Detect which cell encompasses the target text, then output its (X, Y) center coordinate. 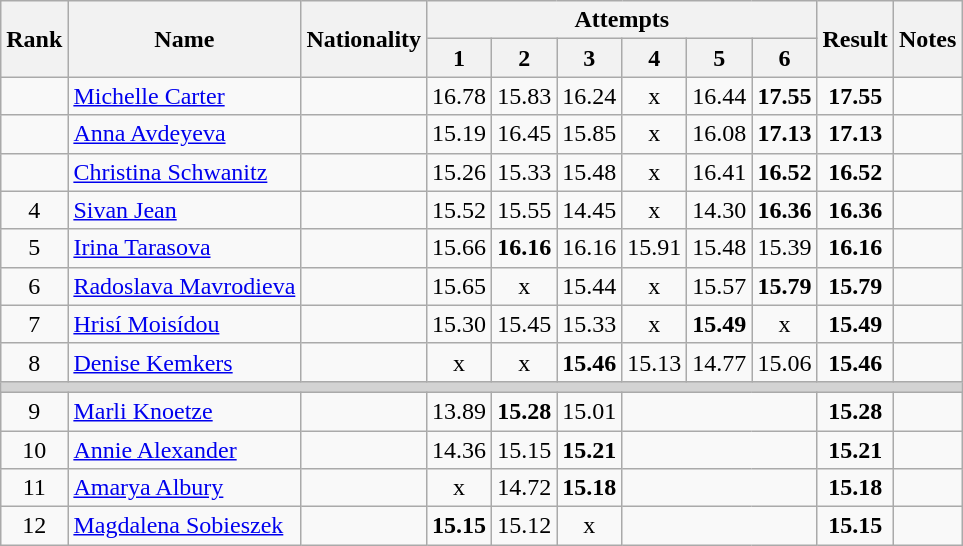
15.83 (524, 96)
9 (34, 411)
14.45 (590, 210)
Amarya Albury (184, 488)
2 (524, 58)
14.36 (460, 449)
14.72 (524, 488)
16.78 (460, 96)
14.30 (720, 210)
Anna Avdeyeva (184, 134)
1 (460, 58)
Attempts (622, 20)
Marli Knoetze (184, 411)
16.24 (590, 96)
Michelle Carter (184, 96)
15.13 (654, 362)
Rank (34, 39)
Christina Schwanitz (184, 172)
16.41 (720, 172)
7 (34, 324)
15.12 (524, 526)
16.44 (720, 96)
13.89 (460, 411)
Annie Alexander (184, 449)
15.30 (460, 324)
15.06 (784, 362)
11 (34, 488)
Sivan Jean (184, 210)
15.85 (590, 134)
Denise Kemkers (184, 362)
15.45 (524, 324)
15.57 (720, 286)
Result (855, 39)
15.52 (460, 210)
Notes (927, 39)
14.77 (720, 362)
15.65 (460, 286)
Radoslava Mavrodieva (184, 286)
12 (34, 526)
15.26 (460, 172)
8 (34, 362)
3 (590, 58)
15.01 (590, 411)
15.55 (524, 210)
15.44 (590, 286)
16.08 (720, 134)
15.39 (784, 248)
Irina Tarasova (184, 248)
15.66 (460, 248)
15.19 (460, 134)
Magdalena Sobieszek (184, 526)
16.45 (524, 134)
10 (34, 449)
Nationality (364, 39)
15.91 (654, 248)
Hrisí Moisídou (184, 324)
Name (184, 39)
